Locate the cell with the specified text and output its [x, y] center coordinate. 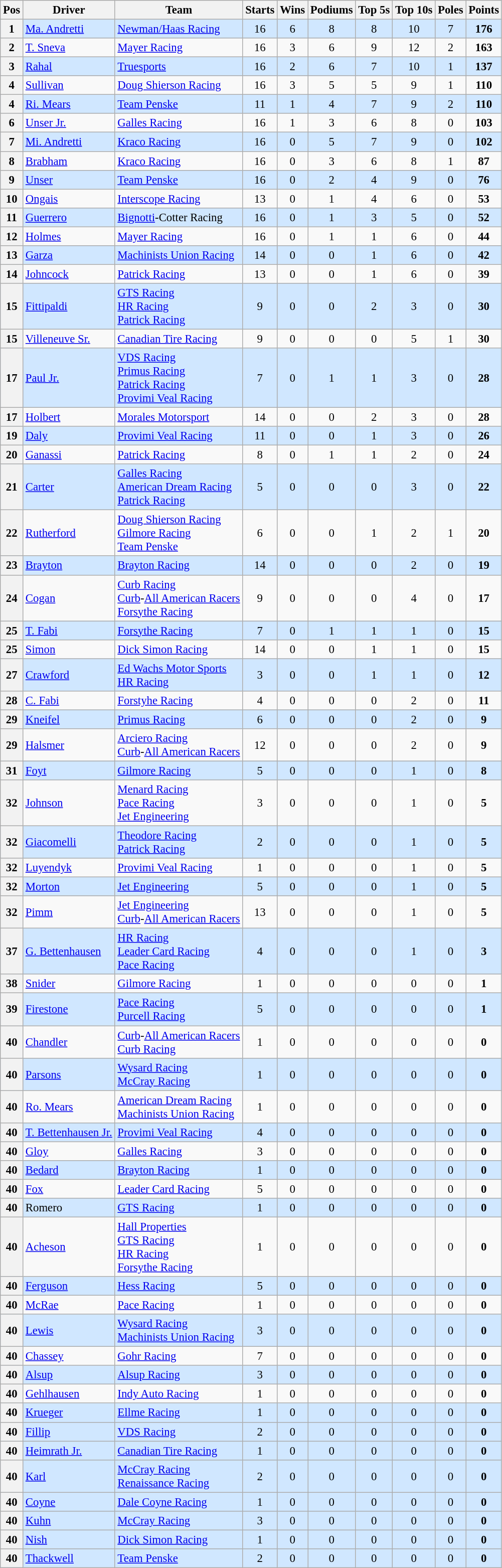
Lewis [69, 1330]
Leader Card Racing [179, 1189]
Top 10s [414, 10]
T. Bettenhausen Jr. [69, 1132]
Fox [69, 1189]
Ro. Mears [69, 1107]
Snider [69, 984]
Alsup [69, 1375]
Coyne [69, 1502]
21 [12, 487]
Pace Racing Purcell Racing [179, 1009]
Ma. Andretti [69, 29]
Pace Racing [179, 1305]
Gohr Racing [179, 1356]
Ellme Racing [179, 1413]
31 [12, 770]
Romero [69, 1208]
Garza [69, 255]
27 [12, 675]
Newman/Haas Racing [179, 29]
Parsons [69, 1074]
Brayton [69, 566]
Ed Wachs Motor Sports HR Racing [179, 675]
T. Sneva [69, 48]
Galles Racing American Dream Racing Patrick Racing [179, 487]
Giacomelli [69, 843]
Forsythe Racing [179, 631]
Chassey [69, 1356]
Morton [69, 887]
Chandler [69, 1042]
Theodore Racing Patrick Racing [179, 843]
Pimm [69, 912]
Jet Engineering Curb-All American Racers [179, 912]
VDS Racing [179, 1432]
Bedard [69, 1170]
Gloy [69, 1151]
Curb Racing Curb-All American Racers Forsythe Racing [179, 598]
Doug Shierson Racing [179, 85]
87 [483, 161]
52 [483, 217]
102 [483, 142]
G. Bettenhausen [69, 952]
Simon [69, 649]
VDS Racing Primus Racing Patrick Racing Provimi Veal Racing [179, 378]
38 [12, 984]
163 [483, 48]
Holmes [69, 236]
Johncock [69, 274]
McRae [69, 1305]
American Dream Racing Machinists Union Racing [179, 1107]
Interscope Racing [179, 199]
Doug Shierson Racing Gilmore Racing Team Penske [179, 533]
Poles [450, 10]
Alsup Racing [179, 1375]
Heimrath Jr. [69, 1451]
Truesports [179, 67]
Morales Motorsport [179, 417]
McCray Racing Renaissance Racing [179, 1476]
Ferguson [69, 1286]
Acheson [69, 1247]
Forstyhe Racing [179, 701]
Jet Engineering [179, 887]
Wysard Racing McCray Racing [179, 1074]
Top 5s [374, 10]
Krueger [69, 1413]
Starts [260, 10]
Karl [69, 1476]
Fillip [69, 1432]
Mi. Andretti [69, 142]
Nish [69, 1539]
Points [483, 10]
Firestone [69, 1009]
Gehlhausen [69, 1394]
Unser Jr. [69, 123]
Pos [12, 10]
Sullivan [69, 85]
Rutherford [69, 533]
Wysard Racing Machinists Union Racing [179, 1330]
Cogan [69, 598]
Halsmer [69, 745]
Podiums [332, 10]
C. Fabi [69, 701]
103 [483, 123]
26 [483, 436]
Ri. Mears [69, 104]
Team [179, 10]
Crawford [69, 675]
Guerrero [69, 217]
37 [12, 952]
Wins [293, 10]
Foyt [69, 770]
Carter [69, 487]
Indy Auto Racing [179, 1394]
Paul Jr. [69, 378]
Driver [69, 10]
Rahal [69, 67]
Unser [69, 180]
GTS Racing HR Racing Patrick Racing [179, 306]
GTS Racing [179, 1208]
Dale Coyne Racing [179, 1502]
Bignotti-Cotter Racing [179, 217]
Brabham [69, 161]
Holbert [69, 417]
Johnson [69, 803]
176 [483, 29]
T. Fabi [69, 631]
53 [483, 199]
Kuhn [69, 1521]
Ongais [69, 199]
Curb-All American Racers Curb Racing [179, 1042]
Hess Racing [179, 1286]
Primus Racing [179, 719]
Arciero Racing Curb-All American Racers [179, 745]
76 [483, 180]
Hall Properties GTS Racing HR Racing Forsythe Racing [179, 1247]
Daly [69, 436]
McCray Racing [179, 1521]
Fittipaldi [69, 306]
Villeneuve Sr. [69, 339]
23 [12, 566]
Menard Racing Pace Racing Jet Engineering [179, 803]
42 [483, 255]
Kneifel [69, 719]
HR Racing Leader Card Racing Pace Racing [179, 952]
Machinists Union Racing [179, 255]
Ganassi [69, 455]
Luyendyk [69, 868]
137 [483, 67]
Thackwell [69, 1558]
44 [483, 236]
